Provide the (X, Y) coordinate of the cell's center where the given text is located.  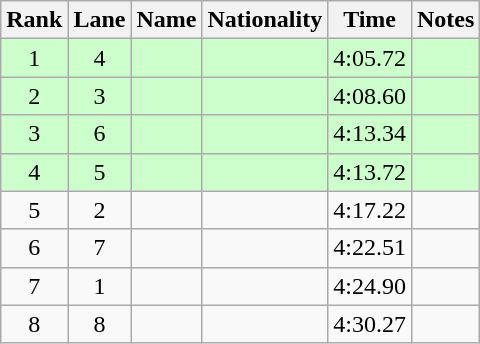
Name (166, 20)
4:24.90 (370, 286)
4:17.22 (370, 210)
Lane (100, 20)
Time (370, 20)
4:13.72 (370, 172)
4:22.51 (370, 248)
4:13.34 (370, 134)
4:08.60 (370, 96)
Rank (34, 20)
4:05.72 (370, 58)
4:30.27 (370, 324)
Notes (445, 20)
Nationality (265, 20)
